Scan for the cell matching the given text and deliver its [X, Y] coordinate at center. 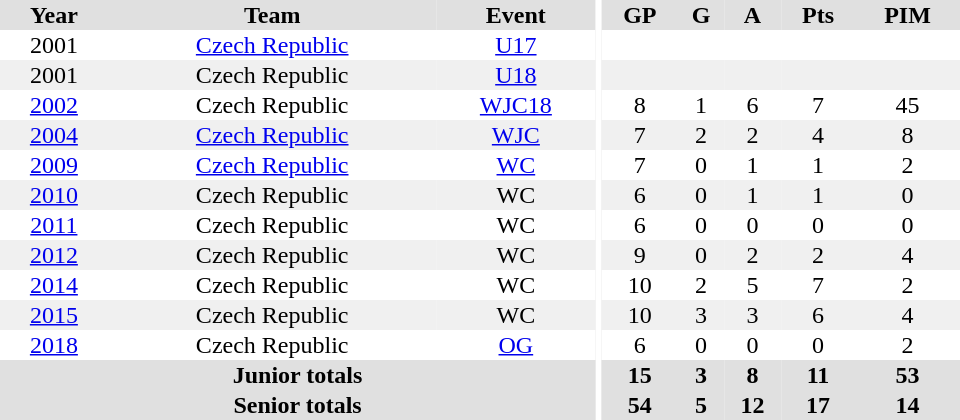
WJC [516, 135]
2009 [54, 165]
GP [640, 15]
15 [640, 375]
WJC18 [516, 105]
53 [908, 375]
11 [818, 375]
54 [640, 405]
9 [640, 255]
2015 [54, 315]
17 [818, 405]
14 [908, 405]
OG [516, 345]
Senior totals [298, 405]
2018 [54, 345]
Year [54, 15]
A [752, 15]
2012 [54, 255]
2004 [54, 135]
12 [752, 405]
2014 [54, 285]
Pts [818, 15]
U18 [516, 75]
G [701, 15]
Team [272, 15]
2011 [54, 225]
2010 [54, 195]
PIM [908, 15]
Junior totals [298, 375]
45 [908, 105]
U17 [516, 45]
2002 [54, 105]
Event [516, 15]
